For the text-containing cell, return its midpoint in (x, y) coordinate format. 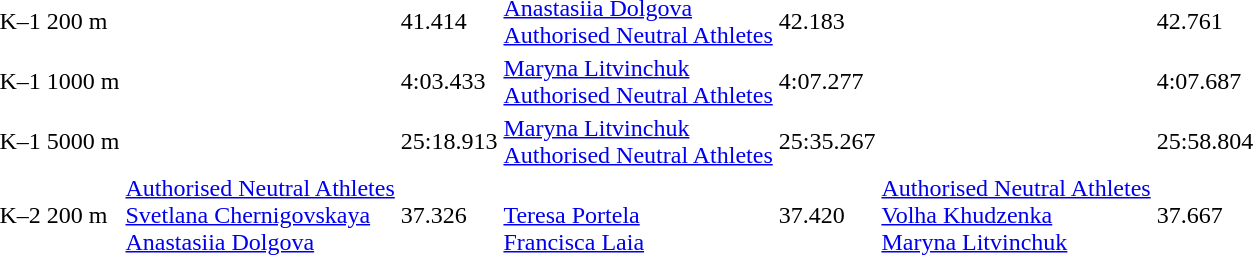
4:03.433 (449, 82)
25:35.267 (827, 142)
4:07.277 (827, 82)
25:18.913 (449, 142)
